Extract the (x, y) coordinate from the center of the cell holding the provided text.  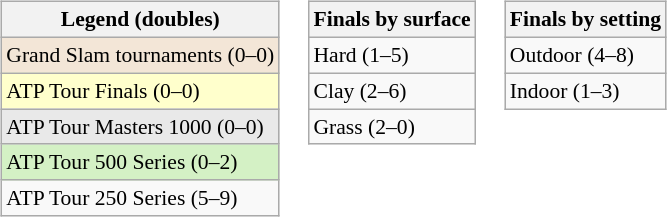
ATP Tour Finals (0–0) (140, 91)
Clay (2–6) (392, 91)
ATP Tour Masters 1000 (0–0) (140, 127)
Finals by surface (392, 20)
Legend (doubles) (140, 20)
Grass (2–0) (392, 127)
Outdoor (4–8) (586, 55)
Indoor (1–3) (586, 91)
Finals by setting (586, 20)
Hard (1–5) (392, 55)
Grand Slam tournaments (0–0) (140, 55)
ATP Tour 500 Series (0–2) (140, 162)
ATP Tour 250 Series (5–9) (140, 198)
